Output the [X, Y] coordinate of the center of the cell containing the given text.  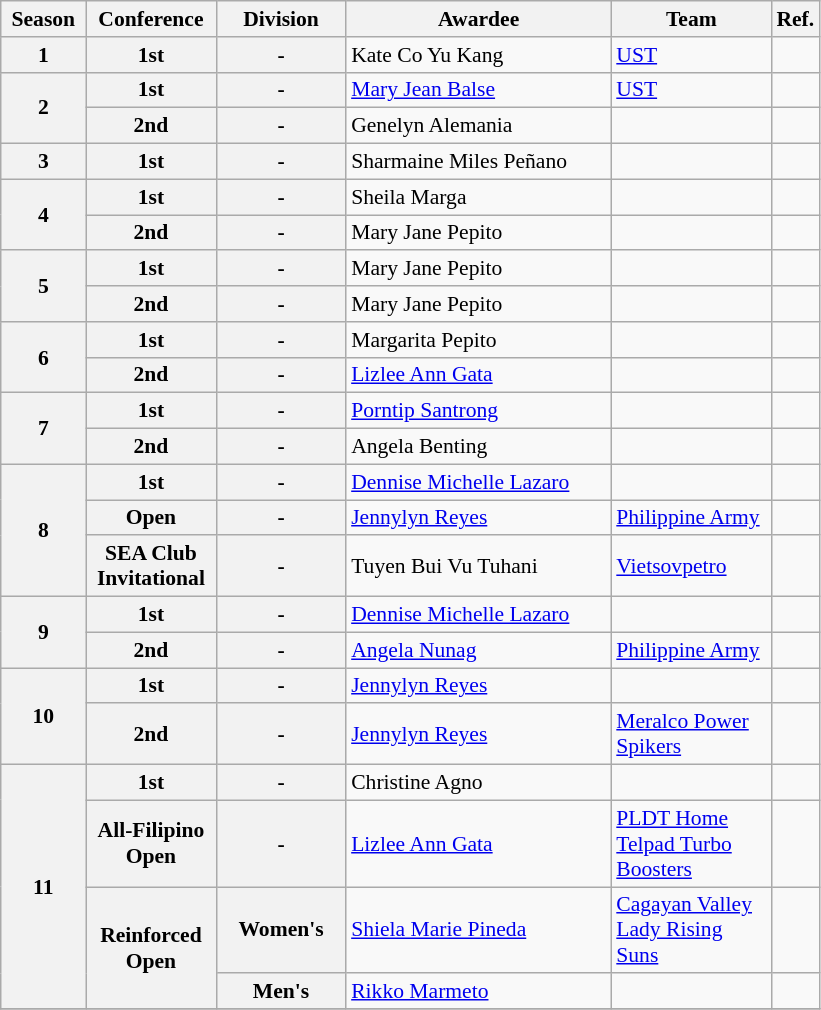
Shiela Marie Pineda [478, 930]
7 [44, 428]
2 [44, 108]
6 [44, 358]
Kate Co Yu Kang [478, 55]
Sheila Marga [478, 197]
Men's [281, 992]
Open [151, 518]
All-Filipino Open [151, 844]
Ref. [795, 19]
Rikko Marmeto [478, 992]
5 [44, 286]
PLDT Home Telpad Turbo Boosters [691, 844]
SEA Club Invitational [151, 566]
Reinforced Open [151, 948]
Angela Benting [478, 447]
Awardee [478, 19]
4 [44, 214]
Women's [281, 930]
10 [44, 716]
Angela Nunag [478, 650]
Vietsovpetro [691, 566]
Tuyen Bui Vu Tuhani [478, 566]
Sharmaine Miles Peñano [478, 162]
Mary Jean Balse [478, 90]
Porntip Santrong [478, 411]
8 [44, 530]
Genelyn Alemania [478, 126]
9 [44, 632]
Christine Agno [478, 783]
Season [44, 19]
Conference [151, 19]
Team [691, 19]
11 [44, 887]
Meralco Power Spikers [691, 734]
Division [281, 19]
Cagayan Valley Lady Rising Suns [691, 930]
1 [44, 55]
3 [44, 162]
Margarita Pepito [478, 340]
